Return the [x, y] coordinate for the center point of the cell that contains the specified text.  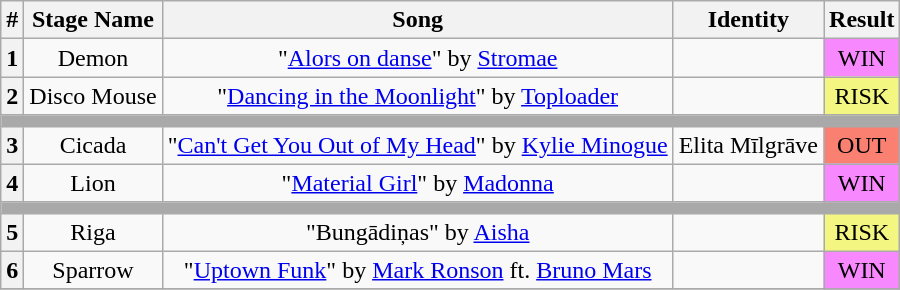
"Alors on danse" by Stromae [418, 58]
Lion [93, 183]
Cicada [93, 145]
Song [418, 20]
1 [12, 58]
Result [862, 20]
2 [12, 96]
# [12, 20]
5 [12, 232]
"Bungādiņas" by Aisha [418, 232]
"Can't Get You Out of My Head" by Kylie Minogue [418, 145]
OUT [862, 145]
"Uptown Funk" by Mark Ronson ft. Bruno Mars [418, 270]
Demon [93, 58]
Sparrow [93, 270]
Riga [93, 232]
Disco Mouse [93, 96]
"Dancing in the Moonlight" by Toploader [418, 96]
3 [12, 145]
Stage Name [93, 20]
4 [12, 183]
"Material Girl" by Madonna [418, 183]
Elita Mīlgrāve [748, 145]
Identity [748, 20]
6 [12, 270]
